From the cell containing the given text, extract its center point as [x, y] coordinate. 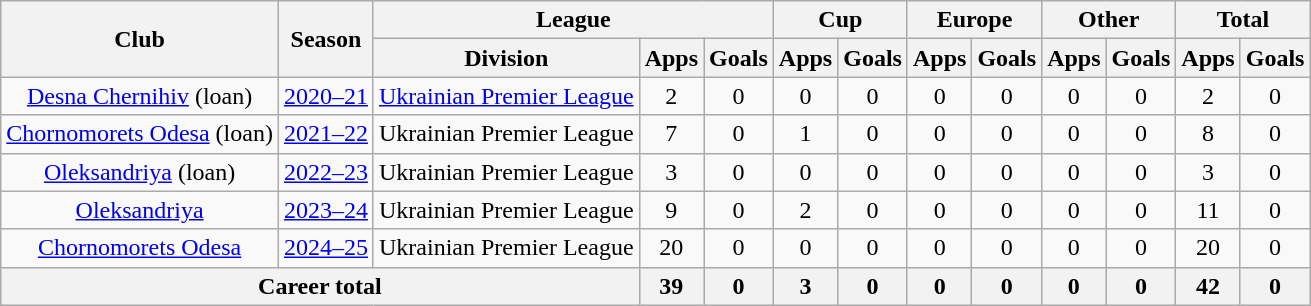
Division [506, 58]
7 [671, 134]
Chornomorets Odesa [140, 248]
9 [671, 210]
2022–23 [326, 172]
Oleksandriya (loan) [140, 172]
42 [1208, 286]
39 [671, 286]
Cup [840, 20]
Desna Chernihiv (loan) [140, 96]
Other [1109, 20]
1 [805, 134]
Career total [320, 286]
2024–25 [326, 248]
League [573, 20]
Season [326, 39]
Total [1243, 20]
Europe [974, 20]
2021–22 [326, 134]
Oleksandriya [140, 210]
2023–24 [326, 210]
11 [1208, 210]
Chornomorets Odesa (loan) [140, 134]
2020–21 [326, 96]
Club [140, 39]
8 [1208, 134]
